For the text-containing cell, return its midpoint in (x, y) coordinate format. 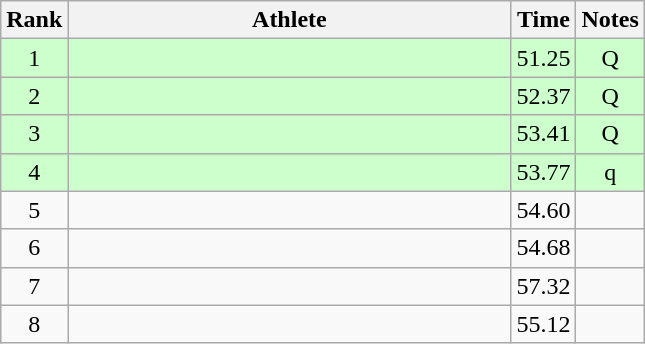
3 (34, 134)
6 (34, 248)
q (610, 172)
Time (544, 20)
53.77 (544, 172)
5 (34, 210)
54.60 (544, 210)
8 (34, 324)
57.32 (544, 286)
51.25 (544, 58)
52.37 (544, 96)
55.12 (544, 324)
4 (34, 172)
54.68 (544, 248)
1 (34, 58)
Athlete (290, 20)
53.41 (544, 134)
2 (34, 96)
Rank (34, 20)
7 (34, 286)
Notes (610, 20)
